Find where the given text appears and provide that cell's center as (x, y) coordinate. 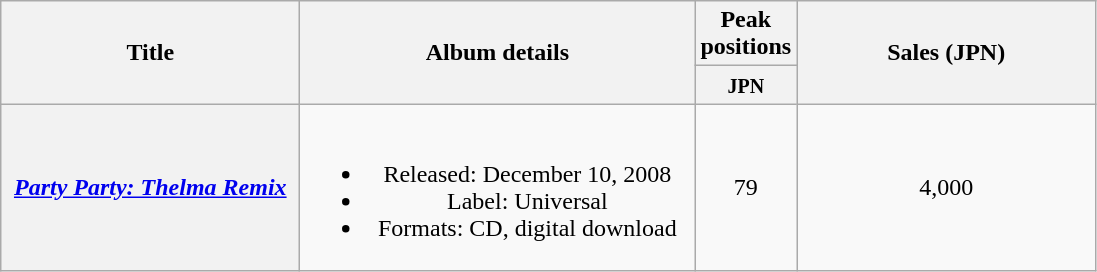
Title (150, 52)
Released: December 10, 2008 Label: UniversalFormats: CD, digital download (498, 188)
Sales (JPN) (946, 52)
4,000 (946, 188)
79 (746, 188)
Peak positions (746, 34)
JPN (746, 85)
Album details (498, 52)
Party Party: Thelma Remix (150, 188)
